Identify which cell holds the provided text, then report its [x, y] central coordinate. 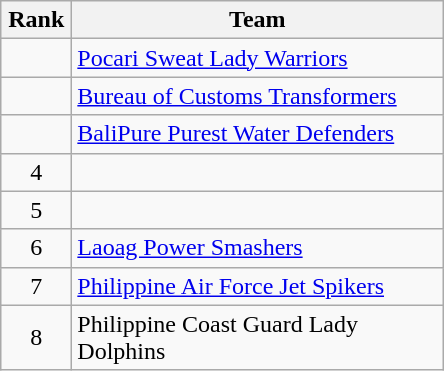
Philippine Coast Guard Lady Dolphins [258, 338]
5 [36, 210]
Pocari Sweat Lady Warriors [258, 58]
4 [36, 172]
6 [36, 248]
Team [258, 20]
Bureau of Customs Transformers [258, 96]
BaliPure Purest Water Defenders [258, 134]
8 [36, 338]
7 [36, 286]
Philippine Air Force Jet Spikers [258, 286]
Laoag Power Smashers [258, 248]
Rank [36, 20]
